For the text-containing cell, return its midpoint in [X, Y] coordinate format. 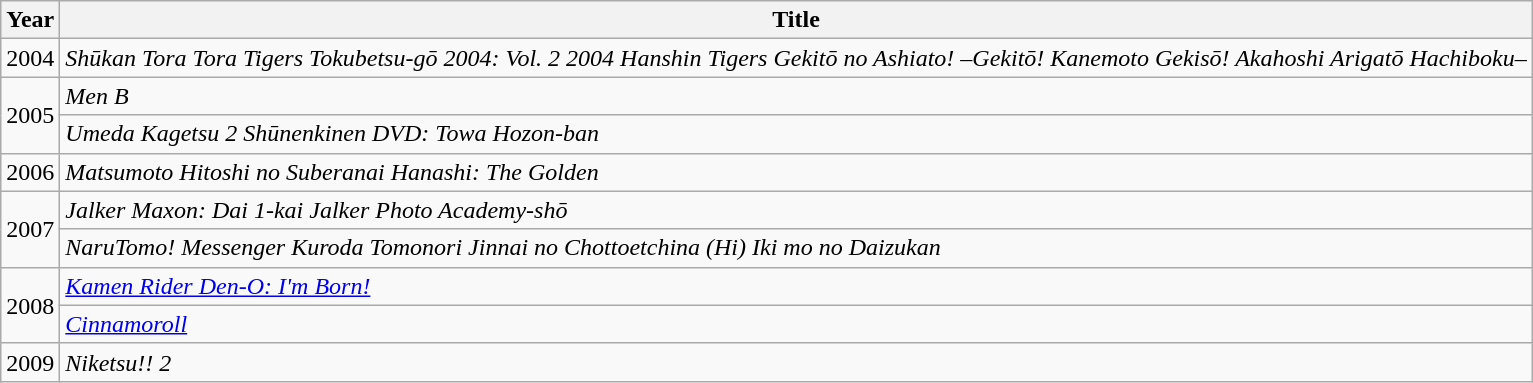
Niketsu!! 2 [796, 362]
2005 [30, 115]
Men B [796, 96]
Shūkan Tora Tora Tigers Tokubetsu-gō 2004: Vol. 2 2004 Hanshin Tigers Gekitō no Ashiato! –Gekitō! Kanemoto Gekisō! Akahoshi Arigatō Hachiboku– [796, 58]
Jalker Maxon: Dai 1-kai Jalker Photo Academy-shō [796, 210]
Cinnamoroll [796, 324]
2006 [30, 172]
2008 [30, 305]
Kamen Rider Den-O: I'm Born! [796, 286]
Year [30, 20]
2009 [30, 362]
Matsumoto Hitoshi no Suberanai Hanashi: The Golden [796, 172]
2007 [30, 229]
2004 [30, 58]
Title [796, 20]
NaruTomo! Messenger Kuroda Tomonori Jinnai no Chottoetchina (Hi) Iki mo no Daizukan [796, 248]
Umeda Kagetsu 2 Shūnenkinen DVD: Towa Hozon-ban [796, 134]
